Return [X, Y] of the center of cell containing provided text 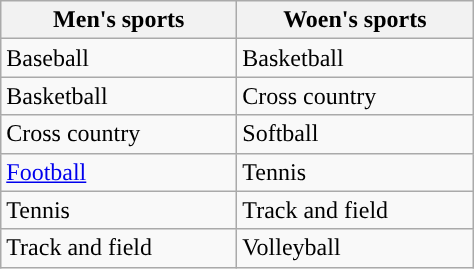
Woen's sports [355, 20]
Volleyball [355, 248]
Softball [355, 134]
Football [119, 172]
Baseball [119, 58]
Men's sports [119, 20]
